Pinpoint the cell where the given text exists, returning its (X, Y) midpoint coordinate. 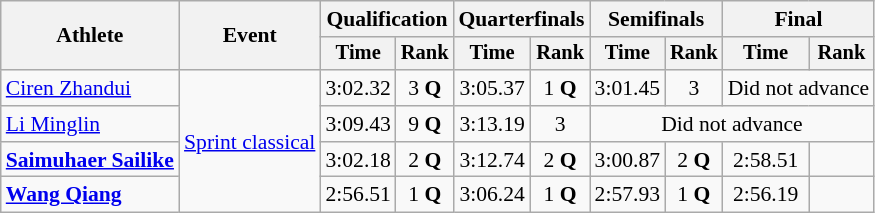
Ciren Zhandui (90, 88)
3:13.19 (492, 124)
Athlete (90, 36)
Wang Qiang (90, 195)
3:00.87 (628, 160)
2:56.19 (766, 195)
Quarterfinals (522, 19)
Event (250, 36)
Saimuhaer Sailike (90, 160)
Final (799, 19)
2:56.51 (358, 195)
9 Q (425, 124)
3:12.74 (492, 160)
Li Minglin (90, 124)
Semifinals (656, 19)
3 Q (425, 88)
2:58.51 (766, 160)
Sprint classical (250, 141)
3:01.45 (628, 88)
3:05.37 (492, 88)
3:02.18 (358, 160)
Qualification (386, 19)
3:06.24 (492, 195)
3:02.32 (358, 88)
2:57.93 (628, 195)
3:09.43 (358, 124)
